Scan for the cell matching the given text and deliver its (X, Y) coordinate at center. 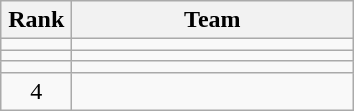
Team (212, 20)
Rank (36, 20)
4 (36, 91)
